Scan for the cell matching the given text and deliver its [x, y] coordinate at center. 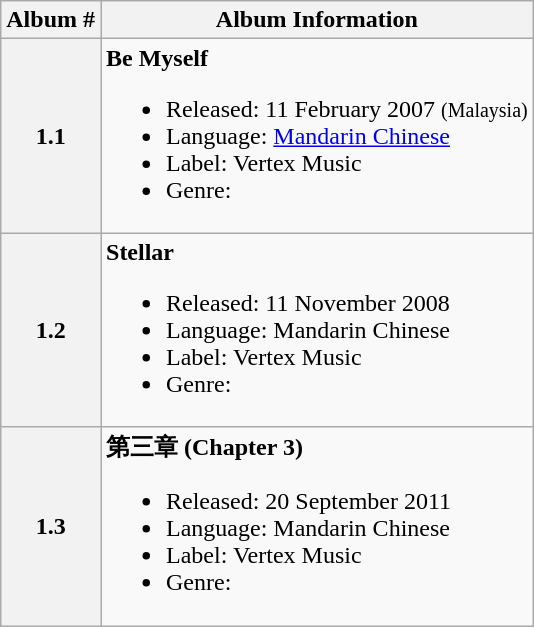
Be MyselfReleased: 11 February 2007 (Malaysia)Language: Mandarin ChineseLabel: Vertex MusicGenre: [316, 136]
1.1 [51, 136]
StellarReleased: 11 November 2008Language: Mandarin ChineseLabel: Vertex MusicGenre: [316, 330]
1.2 [51, 330]
1.3 [51, 526]
Album # [51, 20]
第三章 (Chapter 3)Released: 20 September 2011Language: Mandarin ChineseLabel: Vertex MusicGenre: [316, 526]
Album Information [316, 20]
